Pinpoint the cell where the given text exists, returning its [x, y] midpoint coordinate. 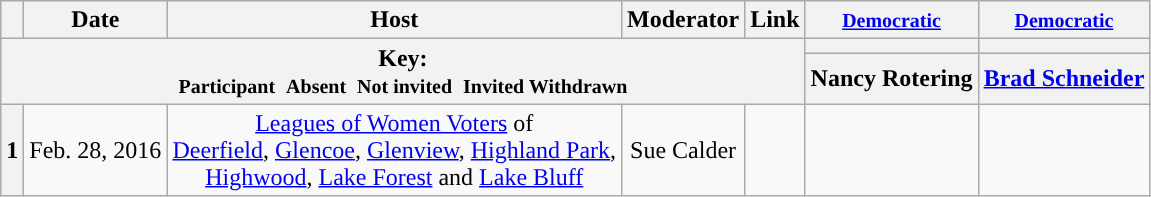
Nancy Rotering [892, 78]
Feb. 28, 2016 [96, 150]
Date [96, 20]
Link [775, 20]
Brad Schneider [1064, 78]
Sue Calder [684, 150]
Leagues of Women Voters ofDeerfield, Glencoe, Glenview, Highland Park,Highwood, Lake Forest and Lake Bluff [394, 150]
Moderator [684, 20]
1 [12, 150]
Host [394, 20]
Key: Participant Absent Not invited Invited Withdrawn [403, 72]
